Search for the cell housing the specified text and yield its [x, y] center coordinate. 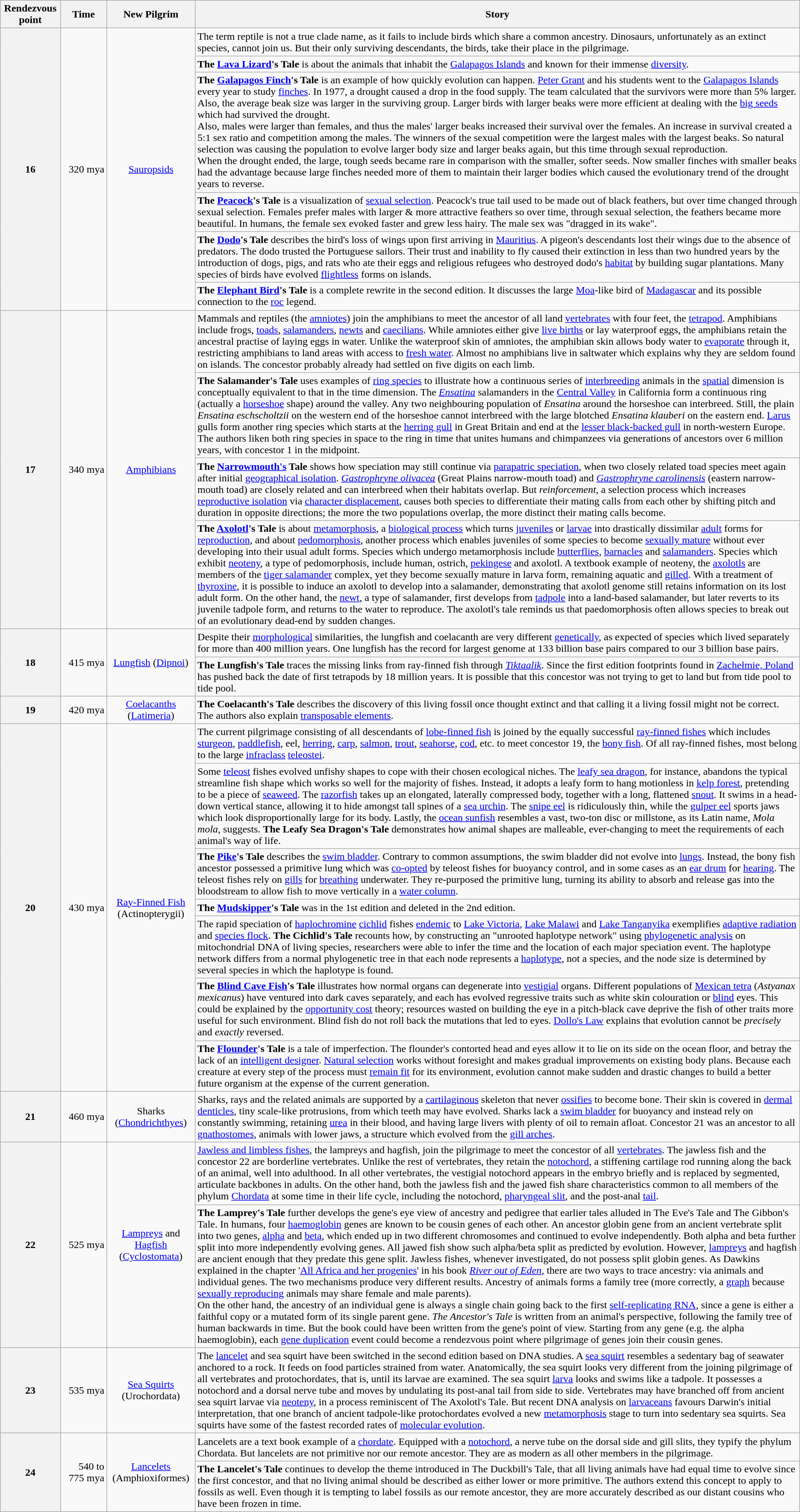
Story [497, 15]
17 [30, 469]
430 mya [84, 908]
535 mya [84, 1390]
24 [30, 1472]
Lungfish (Dipnoi) [151, 662]
Sharks (Chondrichthyes) [151, 1116]
The Lava Lizard's Tale is about the animals that inhabit the Galapagos Islands and known for their immense diversity. [497, 64]
Ray-Finned Fish (Actinopterygii) [151, 908]
16 [30, 169]
Coelacanths (Latimeria) [151, 710]
Time [84, 15]
525 mya [84, 1245]
21 [30, 1116]
Lancelets (Amphioxiformes) [151, 1472]
23 [30, 1390]
540 to 775 mya [84, 1472]
The Mudskipper's Tale was in the 1st edition and deleted in the 2nd edition. [497, 908]
460 mya [84, 1116]
22 [30, 1245]
Lampreys and Hagfish(Cyclostomata) [151, 1245]
New Pilgrim [151, 15]
340 mya [84, 469]
18 [30, 662]
320 mya [84, 169]
Amphibians [151, 469]
Sauropsids [151, 169]
20 [30, 908]
Rendezvous point [30, 15]
19 [30, 710]
415 mya [84, 662]
420 mya [84, 710]
Sea Squirts (Urochordata) [151, 1390]
